Locate the cell with the specified text and output its (X, Y) center coordinate. 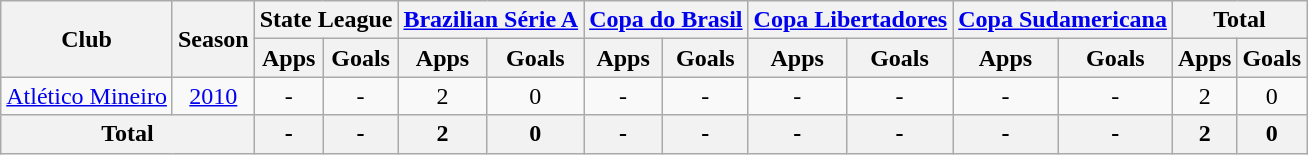
2010 (213, 96)
Club (87, 39)
Copa Libertadores (850, 20)
State League (326, 20)
Season (213, 39)
Brazilian Série A (491, 20)
Atlético Mineiro (87, 96)
Copa do Brasil (666, 20)
Copa Sudamericana (1063, 20)
